Detect which cell encompasses the target text, then output its [X, Y] center coordinate. 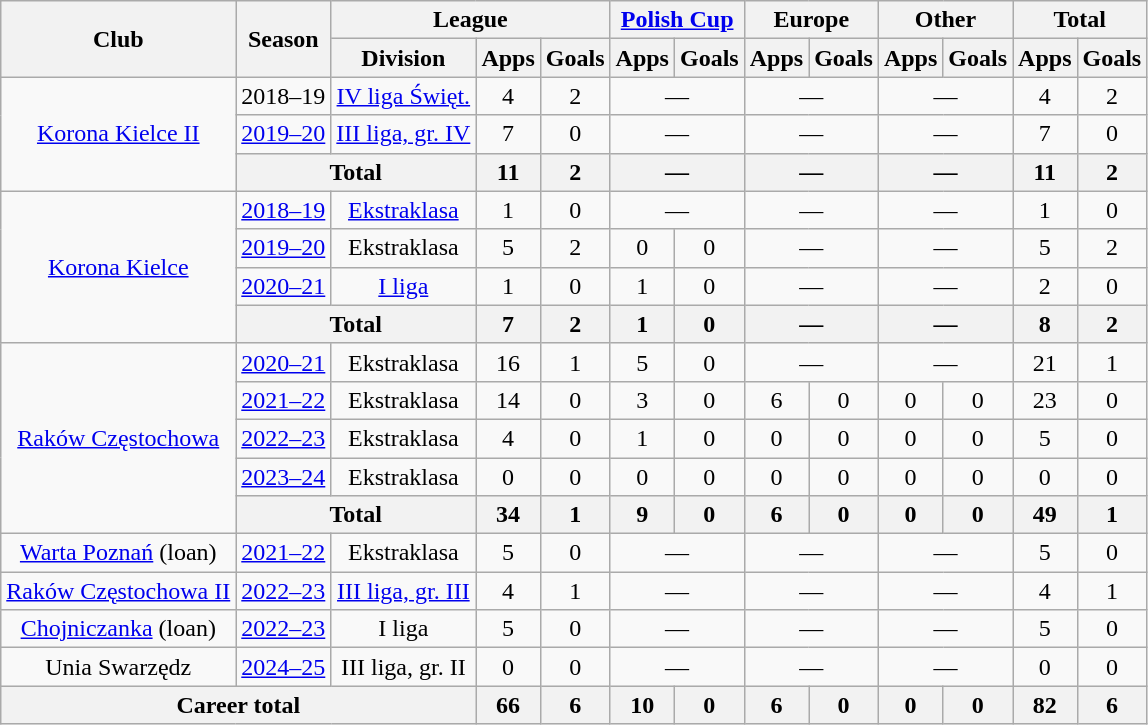
Career total [238, 705]
IV liga Święt. [404, 96]
Season [284, 39]
16 [508, 362]
3 [642, 400]
34 [508, 515]
III liga, gr. III [404, 591]
9 [642, 515]
Chojniczanka (loan) [118, 629]
2023–24 [284, 477]
2024–25 [284, 667]
Korona Kielce II [118, 134]
82 [1045, 705]
III liga, gr. II [404, 667]
21 [1045, 362]
Division [404, 58]
League [470, 20]
66 [508, 705]
Warta Poznań (loan) [118, 553]
Raków Częstochowa [118, 438]
14 [508, 400]
Korona Kielce [118, 267]
Other [945, 20]
23 [1045, 400]
Club [118, 39]
10 [642, 705]
Raków Częstochowa II [118, 591]
Polish Cup [677, 20]
49 [1045, 515]
III liga, gr. IV [404, 134]
Europe [811, 20]
Unia Swarzędz [118, 667]
8 [1045, 324]
